Provide the [x, y] coordinate of the cell's center where the given text is located.  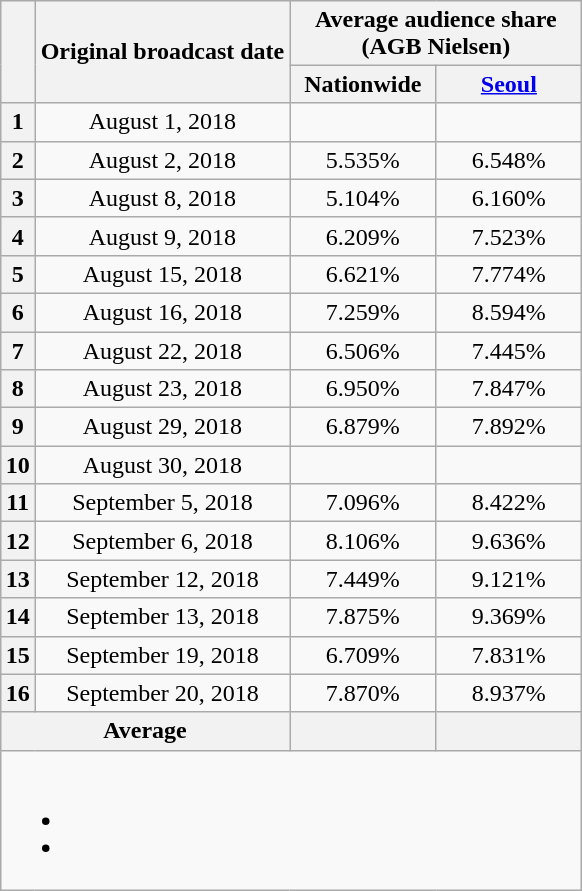
August 30, 2018 [162, 465]
7.449% [363, 579]
6.160% [509, 198]
September 12, 2018 [162, 579]
7.259% [363, 312]
7.523% [509, 236]
8.422% [509, 503]
August 29, 2018 [162, 427]
2 [18, 160]
7.870% [363, 693]
Nationwide [363, 84]
7.774% [509, 274]
16 [18, 693]
10 [18, 465]
8.937% [509, 693]
Average [145, 731]
13 [18, 579]
11 [18, 503]
Seoul [509, 84]
5.104% [363, 198]
September 20, 2018 [162, 693]
August 23, 2018 [162, 389]
6 [18, 312]
August 15, 2018 [162, 274]
6.621% [363, 274]
6.548% [509, 160]
7.445% [509, 351]
Original broadcast date [162, 52]
7.892% [509, 427]
15 [18, 655]
14 [18, 617]
4 [18, 236]
7.831% [509, 655]
12 [18, 541]
9.636% [509, 541]
September 6, 2018 [162, 541]
7 [18, 351]
August 9, 2018 [162, 236]
8 [18, 389]
September 19, 2018 [162, 655]
August 2, 2018 [162, 160]
8.594% [509, 312]
6.879% [363, 427]
August 1, 2018 [162, 122]
September 5, 2018 [162, 503]
9.121% [509, 579]
9 [18, 427]
August 8, 2018 [162, 198]
Average audience share(AGB Nielsen) [436, 32]
3 [18, 198]
9.369% [509, 617]
5 [18, 274]
8.106% [363, 541]
6.950% [363, 389]
August 22, 2018 [162, 351]
6.709% [363, 655]
6.209% [363, 236]
6.506% [363, 351]
7.847% [509, 389]
7.875% [363, 617]
5.535% [363, 160]
September 13, 2018 [162, 617]
August 16, 2018 [162, 312]
7.096% [363, 503]
1 [18, 122]
